Locate the cell with the specified text and output its (X, Y) center coordinate. 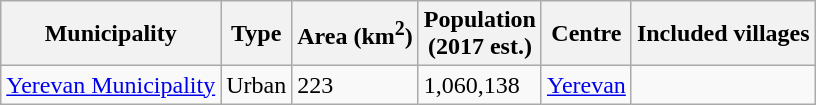
Centre (586, 34)
Urban (256, 85)
Yerevan Municipality (111, 85)
Included villages (723, 34)
Area (km2) (356, 34)
Yerevan (586, 85)
223 (356, 85)
Municipality (111, 34)
Population(2017 est.) (480, 34)
Type (256, 34)
1,060,138 (480, 85)
